Locate the cell with the specified text and output its (x, y) center coordinate. 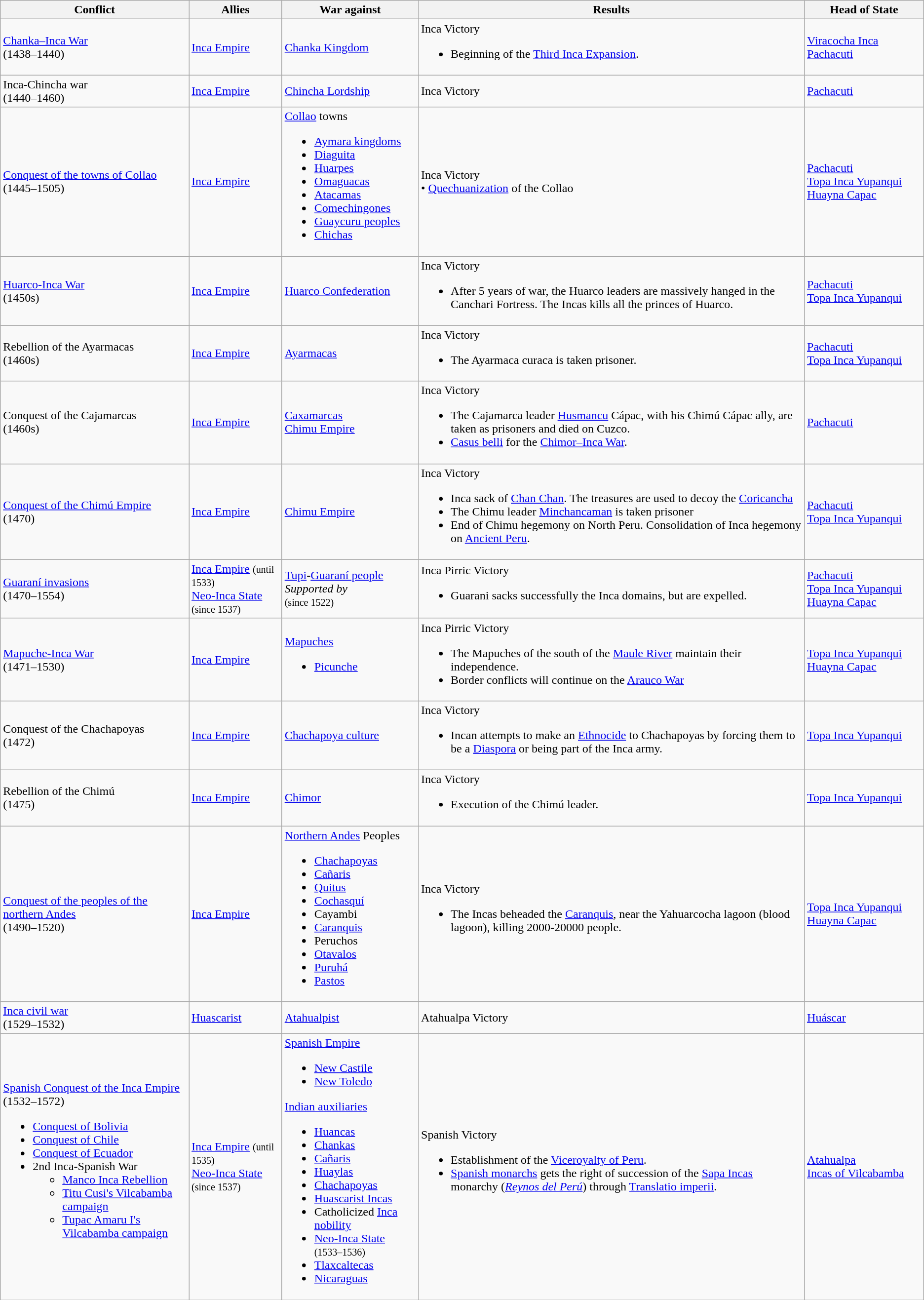
Chanka–Inca War(1438–1440) (95, 47)
Inca Pirric VictoryGuarani sacks successfully the Inca domains, but are expelled. (612, 589)
Conflict (95, 10)
Chincha Lordship (350, 91)
Chimu Empire (350, 512)
Inca Pirric VictoryThe Mapuches of the south of the Maule River maintain their independence.Border conflicts will continue on the Arauco War (612, 660)
Conquest of the Chachapoyas(1472) (95, 735)
Inca Empire (until 1535) Neo-Inca State (since 1537) (235, 1167)
Inca VictoryIncan attempts to make an Ethnocide to Chachapoyas by forcing them to be a Diaspora or being part of the Inca army. (612, 735)
Inca VictoryThe Ayarmaca curaca is taken prisoner. (612, 354)
Huarco-Inca War(1450s) (95, 291)
Viracocha IncaPachacuti (864, 47)
Huáscar (864, 1018)
Collao townsAymara kingdomsDiaguitaHuarpesOmaguacasAtacamasComechingonesGuaycuru peoplesChichas (350, 182)
Northern Andes PeoplesChachapoyasCañarisQuitusCochasquíCayambiCaranquisPeruchosOtavalosPuruháPastos (350, 913)
Guaraní invasions(1470–1554) (95, 589)
Rebellion of the Ayarmacas(1460s) (95, 354)
Inca civil war(1529–1532) (95, 1018)
Huascarist (235, 1018)
War against (350, 10)
Inca-Chincha war(1440–1460) (95, 91)
Inca VictoryAfter 5 years of war, the Huarco leaders are massively hanged in the Canchari Fortress. The Incas kills all the princes of Huarco. (612, 291)
Allies (235, 10)
Inca VictoryExecution of the Chimú leader. (612, 798)
Inca VictoryBeginning of the Third Inca Expansion. (612, 47)
Results (612, 10)
Conquest of the Cajamarcas(1460s) (95, 423)
Inca Victory (612, 91)
Atahualpa Victory (612, 1018)
Chimor (350, 798)
Ayarmacas (350, 354)
Conquest of the Chimú Empire(1470) (95, 512)
CaxamarcasChimu Empire (350, 423)
Rebellion of the Chimú(1475) (95, 798)
Mapuche-Inca War(1471–1530) (95, 660)
Inca VictoryThe Incas beheaded the Caranquis, near the Yahuarcocha lagoon (blood lagoon), killing 2000-20000 people. (612, 913)
Huarco Confederation (350, 291)
AtahualpaIncas of Vilcabamba (864, 1167)
Head of State (864, 10)
Chanka Kingdom (350, 47)
Conquest of the towns of Collao(1445–1505) (95, 182)
Conquest of the peoples of the northern Andes(1490–1520) (95, 913)
Inca Empire (until 1533) Neo-Inca State (since 1537) (235, 589)
Chachapoya culture (350, 735)
Tupi-Guaraní peopleSupported by (since 1522) (350, 589)
MapuchesPicunche (350, 660)
Atahualpist (350, 1018)
Inca Victory• Quechuanization of the Collao (612, 182)
